Locate the cell with the specified text and output its [x, y] center coordinate. 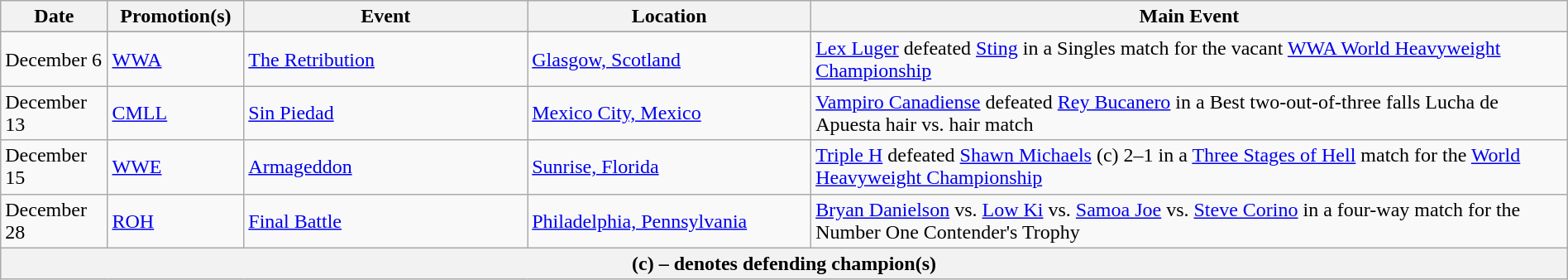
December 6 [55, 60]
Mexico City, Mexico [670, 113]
The Retribution [385, 60]
December 13 [55, 113]
Event [385, 17]
Sunrise, Florida [670, 167]
CMLL [175, 113]
Bryan Danielson vs. Low Ki vs. Samoa Joe vs. Steve Corino in a four-way match for the Number One Contender's Trophy [1189, 220]
Main Event [1189, 17]
Triple H defeated Shawn Michaels (c) 2–1 in a Three Stages of Hell match for the World Heavyweight Championship [1189, 167]
Vampiro Canadiense defeated Rey Bucanero in a Best two-out-of-three falls Lucha de Apuesta hair vs. hair match [1189, 113]
Lex Luger defeated Sting in a Singles match for the vacant WWA World Heavyweight Championship [1189, 60]
Location [670, 17]
December 15 [55, 167]
WWA [175, 60]
WWE [175, 167]
Sin Piedad [385, 113]
ROH [175, 220]
Glasgow, Scotland [670, 60]
Date [55, 17]
Final Battle [385, 220]
Philadelphia, Pennsylvania [670, 220]
(c) – denotes defending champion(s) [784, 263]
Armageddon [385, 167]
Promotion(s) [175, 17]
December 28 [55, 220]
